Pinpoint the cell where the given text exists, returning its [x, y] midpoint coordinate. 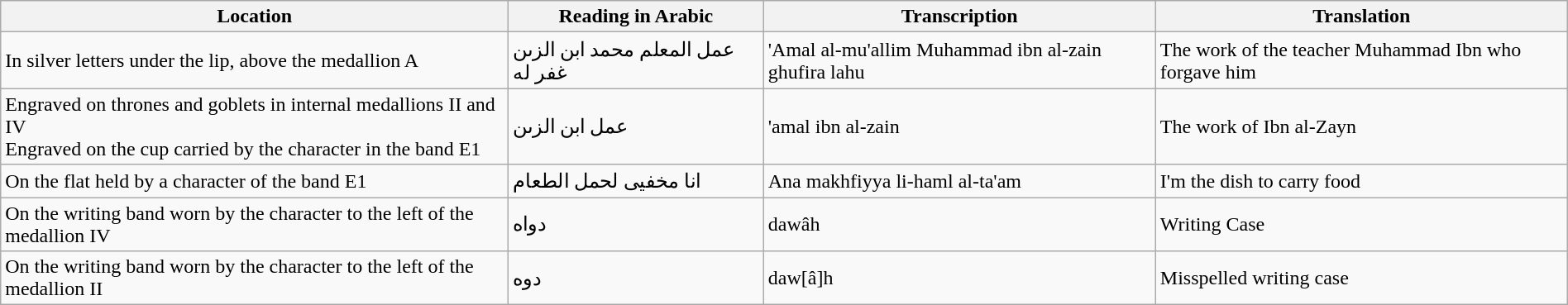
The work of Ibn al-Zayn [1361, 126]
عمل المعلم محمد ابن الزىن غفر له [637, 60]
انا مخفيى لحمل الطعام [637, 181]
Misspelled writing case [1361, 278]
Transcription [959, 17]
Translation [1361, 17]
dawâh [959, 223]
دوه [637, 278]
On the writing band worn by the character to the left of the medallion II [255, 278]
دواه [637, 223]
The work of the teacher Muhammad Ibn who forgave him [1361, 60]
In silver letters under the lip, above the medallion A [255, 60]
On the flat held by a character of the band E1 [255, 181]
Ana makhfiyya li-haml al-ta'am [959, 181]
I'm the dish to carry food [1361, 181]
daw[â]h [959, 278]
Location [255, 17]
Writing Case [1361, 223]
Engraved on thrones and goblets in internal medallions II and IVEngraved on the cup carried by the character in the band E1 [255, 126]
Reading in Arabic [637, 17]
'Amal al-mu'allim Muhammad ibn al-zain ghufira lahu [959, 60]
عمل ابن الزىن [637, 126]
On the writing band worn by the character to the left of the medallion IV [255, 223]
'amal ibn al-zain [959, 126]
